Output the (x, y) coordinate of the center of the cell containing the given text.  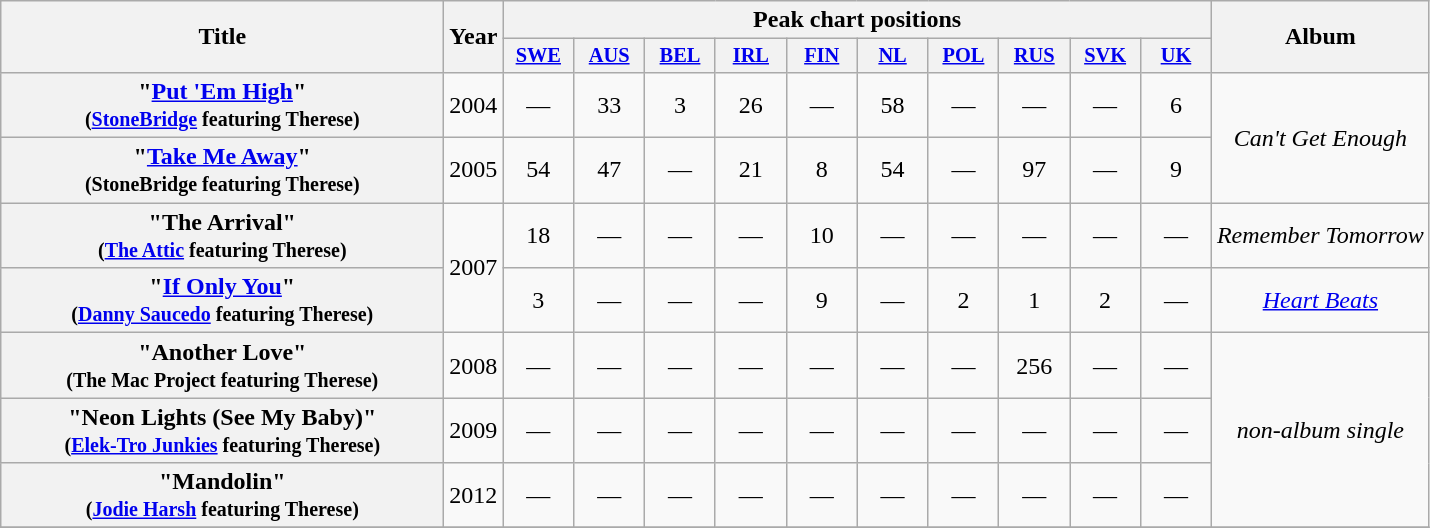
18 (538, 236)
47 (610, 170)
21 (750, 170)
FIN (822, 56)
1 (1034, 300)
POL (964, 56)
"Take Me Away" (StoneBridge featuring Therese) (222, 170)
2008 (474, 366)
IRL (750, 56)
Can't Get Enough (1320, 137)
33 (610, 104)
RUS (1034, 56)
2004 (474, 104)
"If Only You" (Danny Saucedo featuring Therese) (222, 300)
UK (1176, 56)
2012 (474, 496)
10 (822, 236)
BEL (680, 56)
256 (1034, 366)
Title (222, 37)
6 (1176, 104)
"Put 'Em High" (StoneBridge featuring Therese) (222, 104)
SWE (538, 56)
58 (892, 104)
"Another Love" (The Mac Project featuring Therese) (222, 366)
97 (1034, 170)
26 (750, 104)
8 (822, 170)
Peak chart positions (858, 20)
AUS (610, 56)
2007 (474, 268)
2005 (474, 170)
NL (892, 56)
Year (474, 37)
SVK (1106, 56)
"The Arrival" (The Attic featuring Therese) (222, 236)
Album (1320, 37)
Heart Beats (1320, 300)
2009 (474, 430)
Remember Tomorrow (1320, 236)
"Neon Lights (See My Baby)" (Elek-Tro Junkies featuring Therese) (222, 430)
non-album single (1320, 430)
"Mandolin" (Jodie Harsh featuring Therese) (222, 496)
